From the cell containing the given text, extract its center point as (X, Y) coordinate. 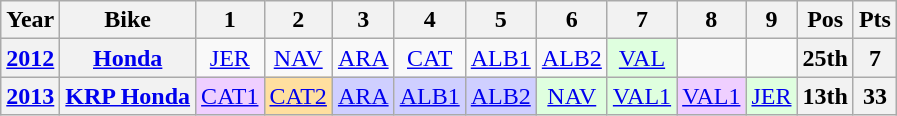
13th (825, 96)
2013 (30, 96)
25th (825, 58)
CAT (430, 58)
6 (572, 20)
8 (712, 20)
KRP Honda (128, 96)
33 (874, 96)
5 (500, 20)
Year (30, 20)
Honda (128, 58)
CAT1 (230, 96)
Pts (874, 20)
CAT2 (298, 96)
4 (430, 20)
9 (772, 20)
Bike (128, 20)
1 (230, 20)
2 (298, 20)
3 (363, 20)
2012 (30, 58)
Pos (825, 20)
VAL (642, 58)
